Provide the (X, Y) coordinate of the cell's center where the given text is located.  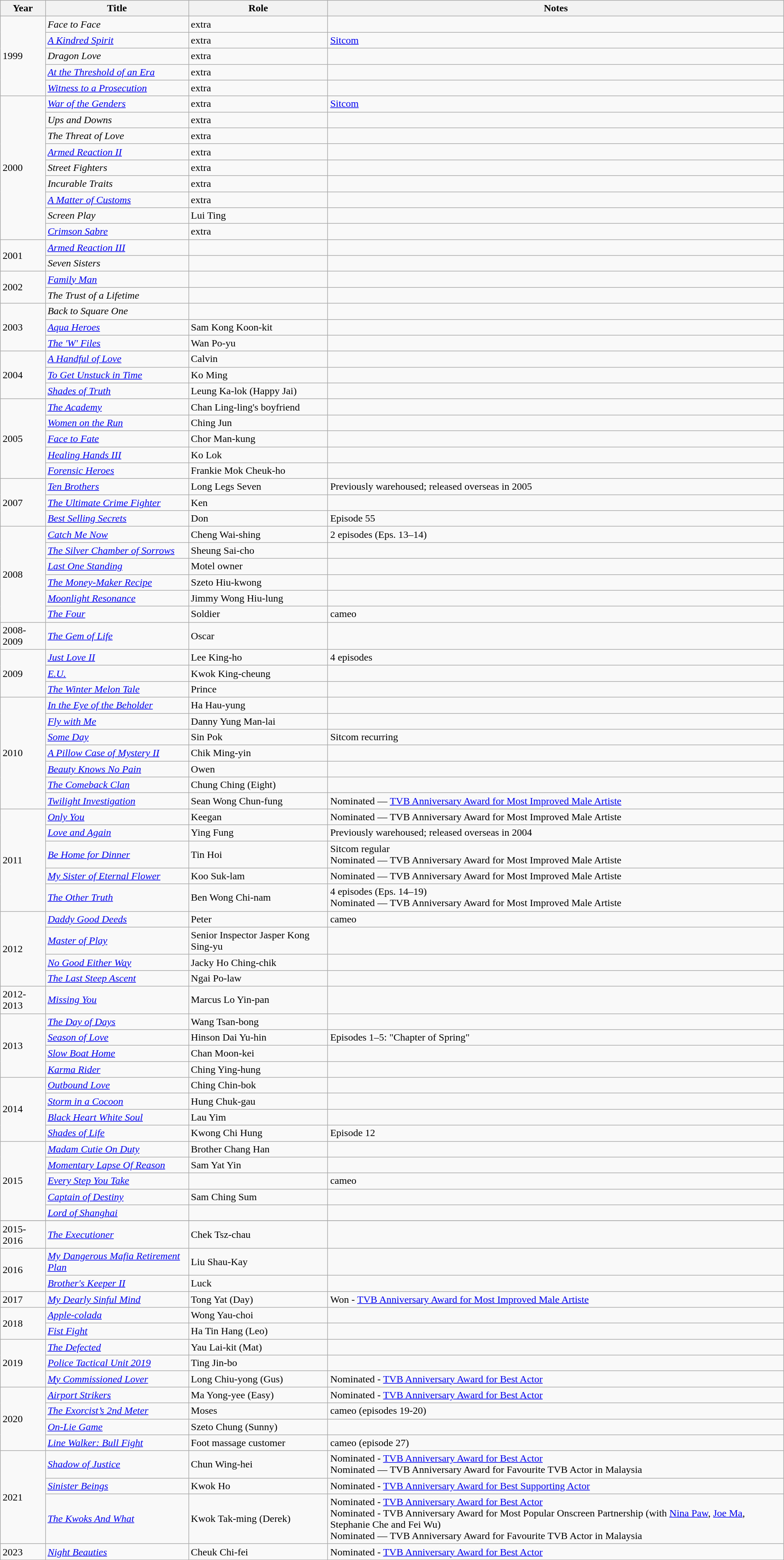
Long Legs Seven (258, 487)
A Matter of Customs (117, 200)
Sin Pok (258, 737)
Karma Rider (117, 1069)
Be Home for Dinner (117, 855)
Peter (258, 919)
Role (258, 8)
2015-2016 (23, 1234)
The Winter Melon Tale (117, 689)
Only You (117, 817)
My Commissioned Lover (117, 1379)
Sam Kong Koon-kit (258, 327)
The Kwoks And What (117, 1519)
Liu Shau-Kay (258, 1262)
4 episodes (Eps. 14–19)Nominated — TVB Anniversary Award for Most Improved Male Artiste (556, 897)
cameo (episodes 19-20) (556, 1411)
Episodes 1–5: "Chapter of Spring" (556, 1038)
2023 (23, 1552)
2 episodes (Eps. 13–14) (556, 535)
Beauty Knows No Pain (117, 769)
Notes (556, 8)
Szeto Hiu-kwong (258, 582)
Fist Fight (117, 1331)
Momentary Lapse Of Reason (117, 1165)
Missing You (117, 1000)
Ups and Downs (117, 120)
Jimmy Wong Hiu-lung (258, 598)
Last One Standing (117, 566)
Ching Ying-hung (258, 1069)
On-Lie Game (117, 1427)
2016 (23, 1269)
2002 (23, 287)
Apple-colada (117, 1315)
Some Day (117, 737)
2012 (23, 948)
A Pillow Case of Mystery II (117, 753)
Chan Moon-kei (258, 1054)
War of the Genders (117, 104)
Best Selling Secrets (117, 519)
Shades of Truth (117, 391)
Family Man (117, 279)
The Trust of a Lifetime (117, 295)
Keegan (258, 817)
Women on the Run (117, 423)
Shadow of Justice (117, 1464)
2021 (23, 1497)
Nominated - TVB Anniversary Award for Best ActorNominated — TVB Anniversary Award for Favourite TVB Actor in Malaysia (556, 1464)
Ting Jin-bo (258, 1363)
Year (23, 8)
Prince (258, 689)
Ching Chin-bok (258, 1085)
Lee King-ho (258, 657)
Chor Man-kung (258, 439)
Ching Jun (258, 423)
Outbound Love (117, 1085)
Sean Wong Chun-fung (258, 801)
2010 (23, 753)
The Day of Days (117, 1022)
Sitcom recurring (556, 737)
In the Eye of the Beholder (117, 705)
Marcus Lo Yin-pan (258, 1000)
Ken (258, 503)
2013 (23, 1046)
Wan Po-yu (258, 343)
Chek Tsz-chau (258, 1234)
Just Love II (117, 657)
Kwong Chi Hung (258, 1133)
Lau Yim (258, 1117)
Captain of Destiny (117, 1197)
2004 (23, 375)
Kwok Ho (258, 1486)
Calvin (258, 359)
Frankie Mok Cheuk-ho (258, 471)
Lui Ting (258, 216)
The Executioner (117, 1234)
Soldier (258, 614)
Ha Hau-yung (258, 705)
Chan Ling-ling's boyfriend (258, 407)
Brother Chang Han (258, 1149)
Don (258, 519)
Street Fighters (117, 168)
2020 (23, 1419)
Season of Love (117, 1038)
Incurable Traits (117, 183)
My Dangerous Mafia Retirement Plan (117, 1262)
Wang Tsan-bong (258, 1022)
To Get Unstuck in Time (117, 375)
Title (117, 8)
Ying Fung (258, 833)
Sam Yat Yin (258, 1165)
The Threat of Love (117, 136)
1999 (23, 56)
Fly with Me (117, 721)
2014 (23, 1109)
Moses (258, 1411)
The Silver Chamber of Sorrows (117, 550)
Master of Play (117, 941)
Kwok King-cheung (258, 673)
Crimson Sabre (117, 232)
2009 (23, 673)
Armed Reaction III (117, 248)
2007 (23, 503)
Owen (258, 769)
Chun Wing-hei (258, 1464)
Lord of Shanghai (117, 1213)
Chung Ching (Eight) (258, 785)
Healing Hands III (117, 455)
The Money-Maker Recipe (117, 582)
2011 (23, 860)
Line Walker: Bull Fight (117, 1443)
2017 (23, 1299)
The Academy (117, 407)
My Dearly Sinful Mind (117, 1299)
2005 (23, 439)
Sitcom regularNominated — TVB Anniversary Award for Most Improved Male Artiste (556, 855)
Oscar (258, 636)
Luck (258, 1283)
Seven Sisters (117, 263)
Madam Cutie On Duty (117, 1149)
Motel owner (258, 566)
2015 (23, 1181)
E.U. (117, 673)
Long Chiu-yong (Gus) (258, 1379)
Black Heart White Soul (117, 1117)
2000 (23, 168)
Foot massage customer (258, 1443)
Sam Ching Sum (258, 1197)
Leung Ka-lok (Happy Jai) (258, 391)
Ngai Po-law (258, 978)
Hinson Dai Yu-hin (258, 1038)
Tin Hoi (258, 855)
No Good Either Way (117, 962)
Love and Again (117, 833)
The Exorcist’s 2nd Meter (117, 1411)
cameo (episode 27) (556, 1443)
Brother's Keeper II (117, 1283)
Dragon Love (117, 56)
Ko Lok (258, 455)
The Comeback Clan (117, 785)
Police Tactical Unit 2019 (117, 1363)
Kwok Tak-ming (Derek) (258, 1519)
Ten Brothers (117, 487)
Ben Wong Chi-nam (258, 897)
A Handful of Love (117, 359)
2001 (23, 256)
2018 (23, 1323)
Previously warehoused; released overseas in 2005 (556, 487)
Face to Fate (117, 439)
Cheuk Chi-fei (258, 1552)
Daddy Good Deeds (117, 919)
Koo Suk-lam (258, 876)
Screen Play (117, 216)
Chik Ming-yin (258, 753)
The Other Truth (117, 897)
Yau Lai-kit (Mat) (258, 1347)
The Four (117, 614)
Hung Chuk-gau (258, 1101)
Shades of Life (117, 1133)
Twilight Investigation (117, 801)
2003 (23, 327)
Episode 55 (556, 519)
Ko Ming (258, 375)
Witness to a Prosecution (117, 88)
Airport Strikers (117, 1395)
Cheng Wai-shing (258, 535)
The Last Steep Ascent (117, 978)
Every Step You Take (117, 1181)
Danny Yung Man-lai (258, 721)
Previously warehoused; released overseas in 2004 (556, 833)
The Defected (117, 1347)
Senior Inspector Jasper Kong Sing-yu (258, 941)
My Sister of Eternal Flower (117, 876)
At the Threshold of an Era (117, 72)
2008 (23, 574)
Episode 12 (556, 1133)
Moonlight Resonance (117, 598)
2019 (23, 1363)
Won - TVB Anniversary Award for Most Improved Male Artiste (556, 1299)
Storm in a Cocoon (117, 1101)
Tong Yat (Day) (258, 1299)
Night Beauties (117, 1552)
The 'W' Files (117, 343)
Back to Square One (117, 311)
Szeto Chung (Sunny) (258, 1427)
Face to Face (117, 24)
Armed Reaction II (117, 152)
4 episodes (556, 657)
Wong Yau-choi (258, 1315)
The Ultimate Crime Fighter (117, 503)
Sinister Beings (117, 1486)
Aqua Heroes (117, 327)
Forensic Heroes (117, 471)
2012-2013 (23, 1000)
A Kindred Spirit (117, 40)
Nominated - TVB Anniversary Award for Best Supporting Actor (556, 1486)
2008-2009 (23, 636)
Ha Tin Hang (Leo) (258, 1331)
Catch Me Now (117, 535)
Sheung Sai-cho (258, 550)
Jacky Ho Ching-chik (258, 962)
Slow Boat Home (117, 1054)
The Gem of Life (117, 636)
Ma Yong-yee (Easy) (258, 1395)
